Locate the cell with the specified text and output its [X, Y] center coordinate. 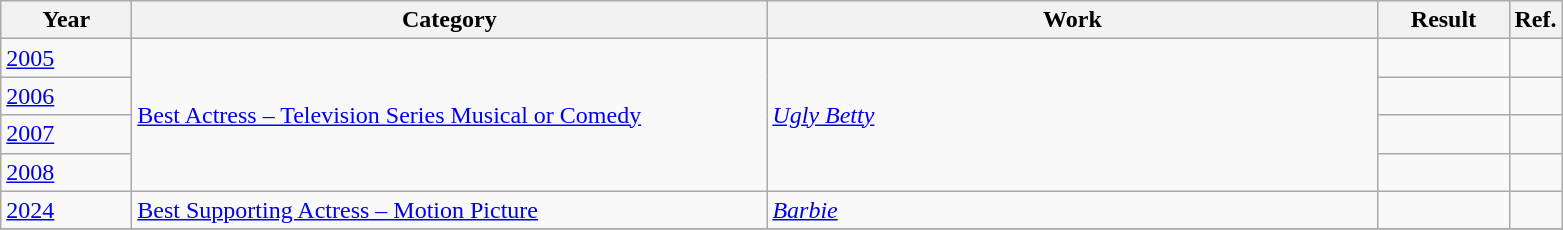
Result [1444, 20]
Ref. [1536, 20]
2024 [66, 210]
2008 [66, 172]
Category [450, 20]
Work [1072, 20]
Year [66, 20]
Best Actress – Television Series Musical or Comedy [450, 115]
Ugly Betty [1072, 115]
Barbie [1072, 210]
Best Supporting Actress – Motion Picture [450, 210]
2007 [66, 134]
2005 [66, 58]
2006 [66, 96]
